Output the (x, y) coordinate of the center of the cell containing the given text.  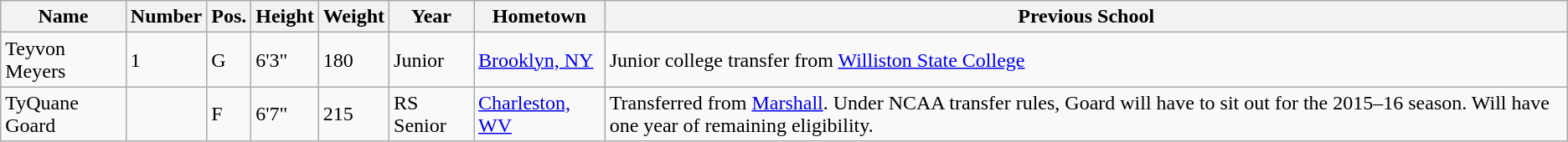
215 (353, 114)
F (230, 114)
Junior college transfer from Williston State College (1086, 60)
Previous School (1086, 17)
Number (166, 17)
Charleston, WV (539, 114)
G (230, 60)
Hometown (539, 17)
RS Senior (432, 114)
1 (166, 60)
Name (64, 17)
6'3" (285, 60)
Year (432, 17)
Height (285, 17)
Brooklyn, NY (539, 60)
Transferred from Marshall. Under NCAA transfer rules, Goard will have to sit out for the 2015–16 season. Will have one year of remaining eligibility. (1086, 114)
TyQuane Goard (64, 114)
Junior (432, 60)
Teyvon Meyers (64, 60)
Pos. (230, 17)
6'7" (285, 114)
Weight (353, 17)
180 (353, 60)
